Detect which cell encompasses the target text, then output its [X, Y] center coordinate. 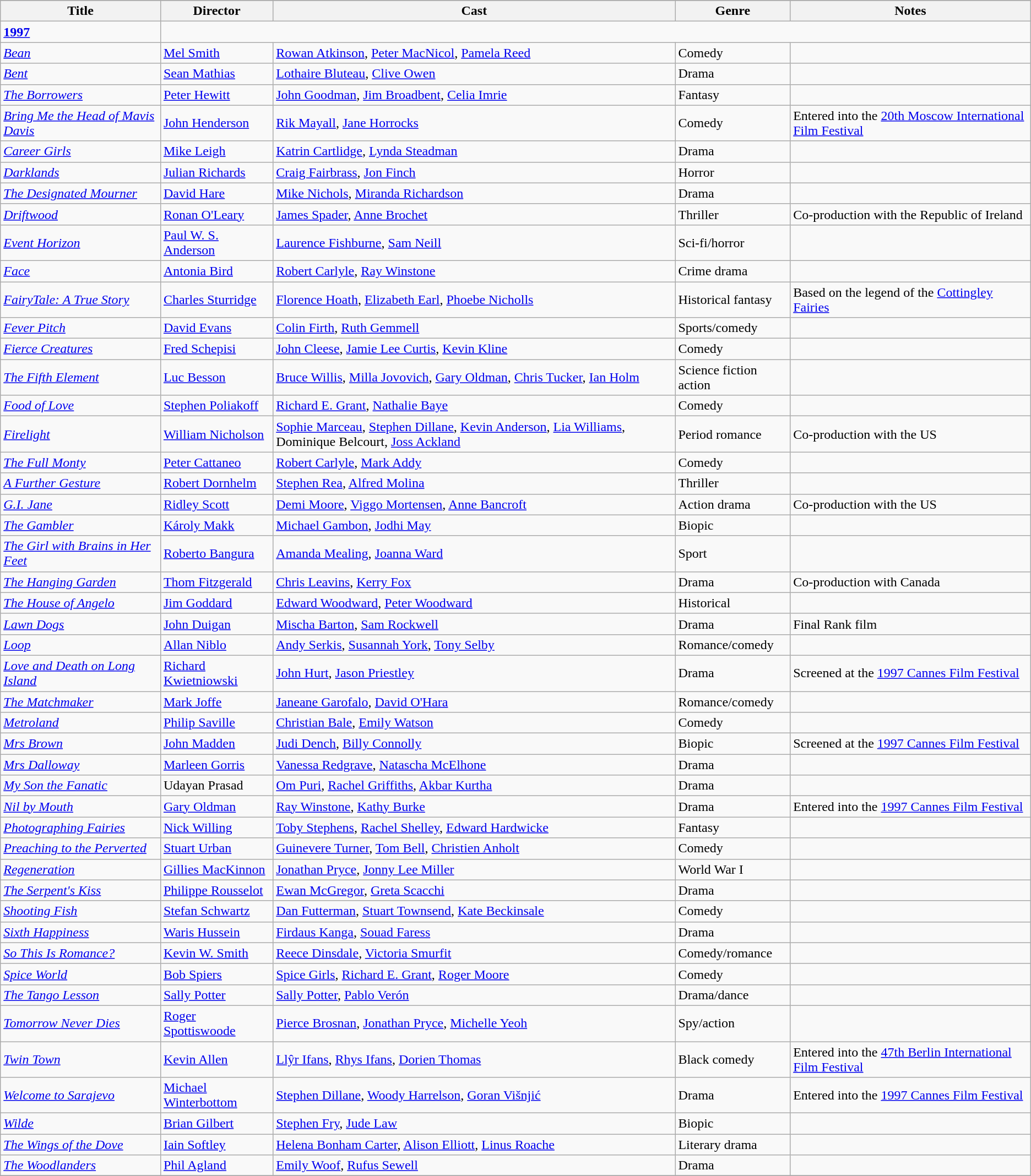
Richard E. Grant, Nathalie Baye [474, 406]
John Hurt, Jason Priestley [474, 673]
Shooting Fish [80, 911]
Brian Gilbert [216, 1124]
Tomorrow Never Dies [80, 1023]
Gillies MacKinnon [216, 869]
John Duigan [216, 624]
Robert Carlyle, Ray Winstone [474, 271]
The Girl with Brains in Her Feet [80, 554]
Entered into the 20th Moscow International Film Festival [911, 123]
Driftwood [80, 214]
Colin Firth, Ruth Gemmell [474, 328]
Horror [732, 172]
Pierce Brosnan, Jonathan Pryce, Michelle Yeoh [474, 1023]
Vanessa Redgrave, Natascha McElhone [474, 765]
Antonia Bird [216, 271]
World War I [732, 869]
Sixth Happiness [80, 932]
Genre [732, 11]
So This Is Romance? [80, 953]
Crime drama [732, 271]
Stephen Poliakoff [216, 406]
Thom Fitzgerald [216, 582]
Emily Woof, Rufus Sewell [474, 1166]
Fever Pitch [80, 328]
Wilde [80, 1124]
Edward Woodward, Peter Woodward [474, 603]
Udayan Prasad [216, 786]
Comedy/romance [732, 953]
Nil by Mouth [80, 807]
Historical [732, 603]
Robert Dornhelm [216, 483]
Waris Hussein [216, 932]
Gary Oldman [216, 807]
Dan Futterman, Stuart Townsend, Kate Beckinsale [474, 911]
Iain Softley [216, 1145]
1997 [80, 32]
David Evans [216, 328]
John Henderson [216, 123]
Nick Willing [216, 827]
Title [80, 11]
Allan Niblo [216, 645]
Michael Winterbottom [216, 1096]
Welcome to Sarajevo [80, 1096]
Amanda Mealing, Joanna Ward [474, 554]
The Full Monty [80, 462]
Roger Spottiswoode [216, 1023]
Action drama [732, 504]
Michael Gambon, Jodhi May [474, 525]
Phil Agland [216, 1166]
Sophie Marceau, Stephen Dillane, Kevin Anderson, Lia Williams, Dominique Belcourt, Joss Ackland [474, 434]
The Borrowers [80, 95]
The House of Angelo [80, 603]
Llŷr Ifans, Rhys Ifans, Dorien Thomas [474, 1059]
Stefan Schwartz [216, 911]
The Designated Mourner [80, 193]
Mischa Barton, Sam Rockwell [474, 624]
Craig Fairbrass, Jon Finch [474, 172]
Lawn Dogs [80, 624]
The Tango Lesson [80, 995]
The Wings of the Dove [80, 1145]
Rowan Atkinson, Peter MacNicol, Pamela Reed [474, 53]
Mark Joffe [216, 702]
Jim Goddard [216, 603]
The Gambler [80, 525]
Co-production with Canada [911, 582]
Laurence Fishburne, Sam Neill [474, 242]
Guinevere Turner, Tom Bell, Christien Anholt [474, 848]
Om Puri, Rachel Griffiths, Akbar Kurtha [474, 786]
Toby Stephens, Rachel Shelley, Edward Hardwicke [474, 827]
Roberto Bangura [216, 554]
Regeneration [80, 869]
FairyTale: A True Story [80, 300]
Luc Besson [216, 378]
Notes [911, 11]
Literary drama [732, 1145]
Richard Kwietniowski [216, 673]
Stuart Urban [216, 848]
Mel Smith [216, 53]
Sports/comedy [732, 328]
Stephen Rea, Alfred Molina [474, 483]
Peter Hewitt [216, 95]
Mrs Dalloway [80, 765]
Cast [474, 11]
Co-production with the Republic of Ireland [911, 214]
Spice World [80, 974]
Charles Sturridge [216, 300]
Kevin W. Smith [216, 953]
Science fiction action [732, 378]
Metroland [80, 723]
Food of Love [80, 406]
Marleen Gorris [216, 765]
Paul W. S. Anderson [216, 242]
Darklands [80, 172]
Judi Dench, Billy Connolly [474, 744]
Sean Mathias [216, 74]
Fred Schepisi [216, 349]
John Cleese, Jamie Lee Curtis, Kevin Kline [474, 349]
The Hanging Garden [80, 582]
Historical fantasy [732, 300]
My Son the Fanatic [80, 786]
Bob Spiers [216, 974]
Career Girls [80, 151]
Ridley Scott [216, 504]
Event Horizon [80, 242]
Sally Potter, Pablo Verón [474, 995]
Chris Leavins, Kerry Fox [474, 582]
A Further Gesture [80, 483]
Bring Me the Head of Mavis Davis [80, 123]
Bruce Willis, Milla Jovovich, Gary Oldman, Chris Tucker, Ian Holm [474, 378]
Sally Potter [216, 995]
Twin Town [80, 1059]
Jonathan Pryce, Jonny Lee Miller [474, 869]
Helena Bonham Carter, Alison Elliott, Linus Roache [474, 1145]
Period romance [732, 434]
Peter Cattaneo [216, 462]
Katrin Cartlidge, Lynda Steadman [474, 151]
Philip Saville [216, 723]
G.I. Jane [80, 504]
The Woodlanders [80, 1166]
Entered into the 47th Berlin International Film Festival [911, 1059]
John Madden [216, 744]
Photographing Fairies [80, 827]
Lothaire Bluteau, Clive Owen [474, 74]
Stephen Dillane, Woody Harrelson, Goran Višnjić [474, 1096]
Kevin Allen [216, 1059]
Sci-fi/horror [732, 242]
Drama/dance [732, 995]
James Spader, Anne Brochet [474, 214]
Stephen Fry, Jude Law [474, 1124]
The Matchmaker [80, 702]
Face [80, 271]
Spice Girls, Richard E. Grant, Roger Moore [474, 974]
Fierce Creatures [80, 349]
Bent [80, 74]
Black comedy [732, 1059]
William Nicholson [216, 434]
Rik Mayall, Jane Horrocks [474, 123]
Firdaus Kanga, Souad Faress [474, 932]
Károly Makk [216, 525]
Ray Winstone, Kathy Burke [474, 807]
Firelight [80, 434]
Love and Death on Long Island [80, 673]
Bean [80, 53]
Spy/action [732, 1023]
Ronan O'Leary [216, 214]
Philippe Rousselot [216, 890]
Florence Hoath, Elizabeth Earl, Phoebe Nicholls [474, 300]
Ewan McGregor, Greta Scacchi [474, 890]
Andy Serkis, Susannah York, Tony Selby [474, 645]
The Fifth Element [80, 378]
Demi Moore, Viggo Mortensen, Anne Bancroft [474, 504]
Based on the legend of the Cottingley Fairies [911, 300]
David Hare [216, 193]
John Goodman, Jim Broadbent, Celia Imrie [474, 95]
Final Rank film [911, 624]
Reece Dinsdale, Victoria Smurfit [474, 953]
Janeane Garofalo, David O'Hara [474, 702]
Loop [80, 645]
Mike Leigh [216, 151]
Director [216, 11]
Sport [732, 554]
Robert Carlyle, Mark Addy [474, 462]
Mrs Brown [80, 744]
Christian Bale, Emily Watson [474, 723]
Julian Richards [216, 172]
The Serpent's Kiss [80, 890]
Mike Nichols, Miranda Richardson [474, 193]
Preaching to the Perverted [80, 848]
